Scan for the cell matching the given text and deliver its (x, y) coordinate at center. 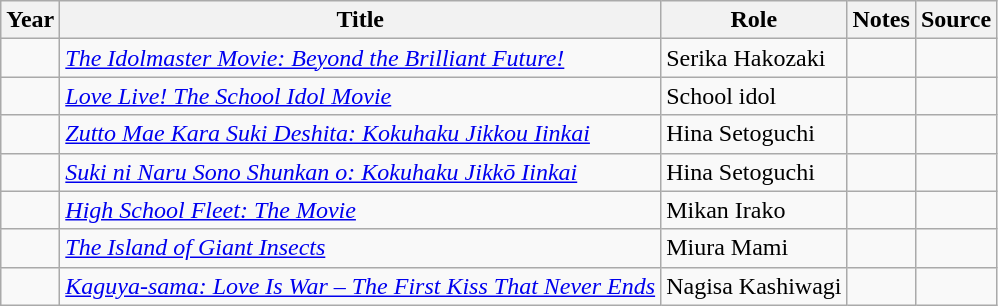
Mikan Irako (754, 210)
Zutto Mae Kara Suki Deshita: Kokuhaku Jikkou Iinkai (360, 134)
Miura Mami (754, 248)
The Idolmaster Movie: Beyond the Brilliant Future! (360, 58)
Suki ni Naru Sono Shunkan o: Kokuhaku Jikkō Iinkai (360, 172)
Role (754, 20)
High School Fleet: The Movie (360, 210)
Nagisa Kashiwagi (754, 286)
Kaguya-sama: Love Is War – The First Kiss That Never Ends (360, 286)
Notes (881, 20)
Title (360, 20)
The Island of Giant Insects (360, 248)
School idol (754, 96)
Love Live! The School Idol Movie (360, 96)
Source (956, 20)
Year (30, 20)
Serika Hakozaki (754, 58)
